From the cell containing the given text, extract its center point as [X, Y] coordinate. 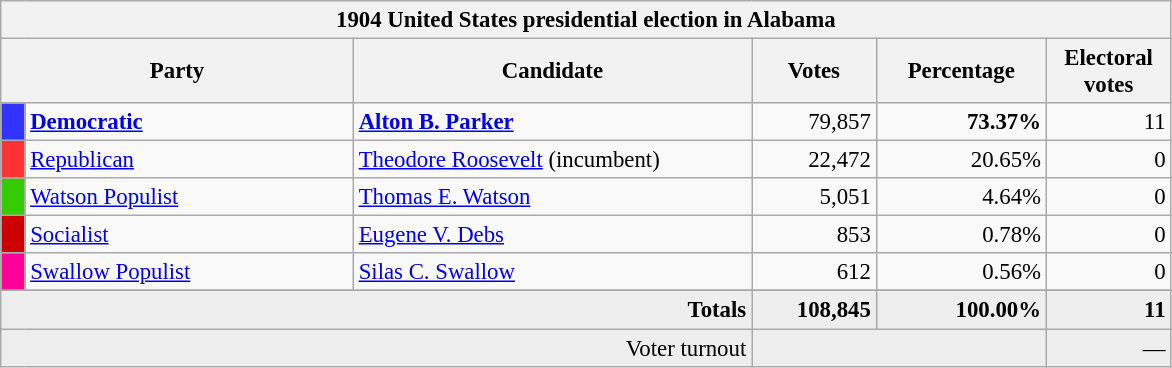
Percentage [961, 72]
Socialist [189, 235]
Electoral votes [1108, 72]
108,845 [814, 310]
— [1108, 348]
Thomas E. Watson [552, 197]
Democratic [189, 122]
Eugene V. Debs [552, 235]
1904 United States presidential election in Alabama [586, 20]
853 [814, 235]
Silas C. Swallow [552, 273]
Votes [814, 72]
4.64% [961, 197]
612 [814, 273]
Alton B. Parker [552, 122]
79,857 [814, 122]
100.00% [961, 310]
0.56% [961, 273]
5,051 [814, 197]
Watson Populist [189, 197]
Republican [189, 160]
Candidate [552, 72]
0.78% [961, 235]
20.65% [961, 160]
Swallow Populist [189, 273]
Party [178, 72]
Voter turnout [376, 348]
73.37% [961, 122]
Theodore Roosevelt (incumbent) [552, 160]
Totals [376, 310]
22,472 [814, 160]
